Extract the (x, y) coordinate from the center of the cell holding the provided text.  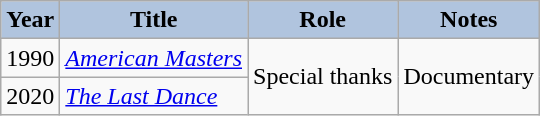
Notes (469, 20)
Documentary (469, 77)
Role (323, 20)
Special thanks (323, 77)
1990 (30, 58)
Title (154, 20)
Year (30, 20)
2020 (30, 96)
The Last Dance (154, 96)
American Masters (154, 58)
